For the text-containing cell, return its midpoint in (x, y) coordinate format. 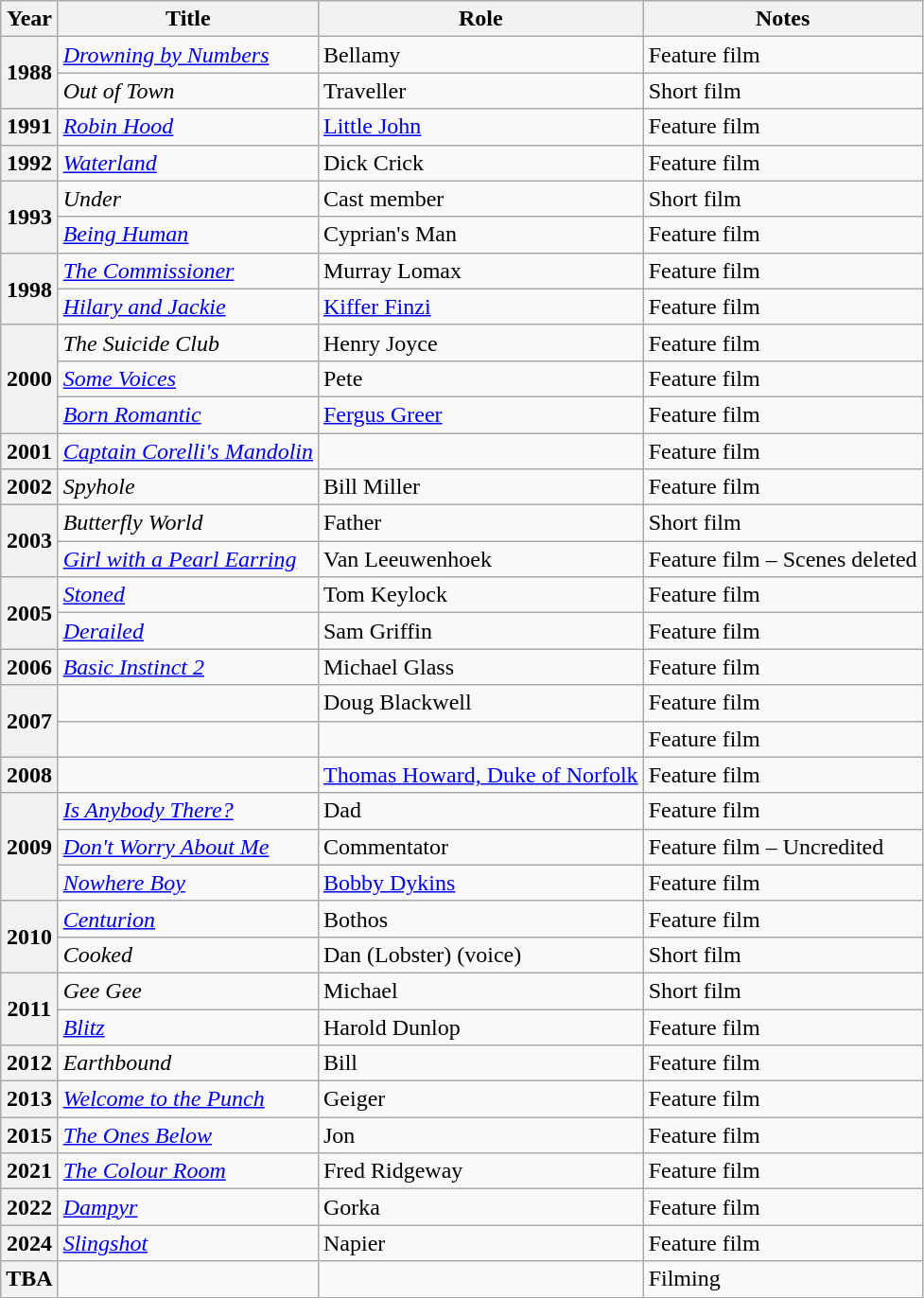
Earthbound (187, 1063)
Title (187, 19)
Cooked (187, 955)
Michael Glass (480, 667)
Harold Dunlop (480, 1026)
Traveller (480, 91)
Year (29, 19)
Filming (783, 1279)
Don't Worry About Me (187, 847)
Role (480, 19)
2015 (29, 1135)
Doug Blackwell (480, 703)
Murray Lomax (480, 271)
Bill (480, 1063)
Kiffer Finzi (480, 307)
Nowhere Boy (187, 883)
2012 (29, 1063)
Waterland (187, 163)
Gee Gee (187, 991)
Drowning by Numbers (187, 55)
2013 (29, 1099)
1988 (29, 73)
Spyhole (187, 487)
Commentator (480, 847)
Pete (480, 378)
TBA (29, 1279)
1991 (29, 127)
1998 (29, 289)
Blitz (187, 1026)
Basic Instinct 2 (187, 667)
Out of Town (187, 91)
Tom Keylock (480, 595)
Dan (Lobster) (voice) (480, 955)
2005 (29, 613)
Little John (480, 127)
Thomas Howard, Duke of Norfolk (480, 775)
Dad (480, 811)
2007 (29, 721)
Dick Crick (480, 163)
Being Human (187, 235)
Notes (783, 19)
Feature film – Scenes deleted (783, 559)
Hilary and Jackie (187, 307)
2000 (29, 378)
Cast member (480, 199)
Fergus Greer (480, 414)
Some Voices (187, 378)
Bothos (480, 919)
Cyprian's Man (480, 235)
Stoned (187, 595)
The Colour Room (187, 1171)
2008 (29, 775)
Centurion (187, 919)
1993 (29, 217)
Born Romantic (187, 414)
Michael (480, 991)
Captain Corelli's Mandolin (187, 451)
Butterfly World (187, 523)
Van Leeuwenhoek (480, 559)
2002 (29, 487)
The Commissioner (187, 271)
2009 (29, 847)
Bobby Dykins (480, 883)
Henry Joyce (480, 342)
2003 (29, 541)
Is Anybody There? (187, 811)
Derailed (187, 631)
2022 (29, 1207)
Dampyr (187, 1207)
2024 (29, 1243)
Geiger (480, 1099)
Bellamy (480, 55)
2021 (29, 1171)
Fred Ridgeway (480, 1171)
Slingshot (187, 1243)
The Ones Below (187, 1135)
Feature film – Uncredited (783, 847)
Girl with a Pearl Earring (187, 559)
Bill Miller (480, 487)
2011 (29, 1009)
Welcome to the Punch (187, 1099)
Sam Griffin (480, 631)
Napier (480, 1243)
Robin Hood (187, 127)
Jon (480, 1135)
Gorka (480, 1207)
1992 (29, 163)
2006 (29, 667)
2010 (29, 937)
Father (480, 523)
The Suicide Club (187, 342)
2001 (29, 451)
Under (187, 199)
